Return (x, y) of the center of cell containing provided text 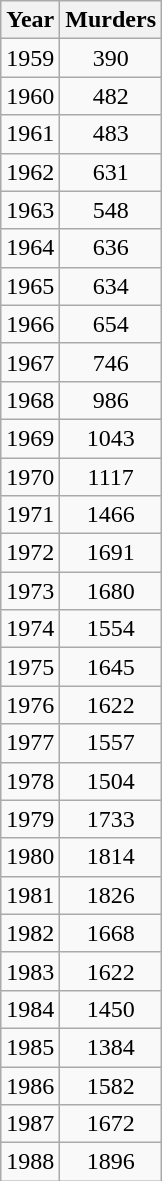
1963 (30, 210)
986 (111, 400)
1557 (111, 743)
1668 (111, 933)
1972 (30, 553)
636 (111, 248)
1970 (30, 477)
1384 (111, 1047)
1988 (30, 1162)
1814 (111, 857)
1691 (111, 553)
1973 (30, 591)
1985 (30, 1047)
1733 (111, 819)
1976 (30, 705)
1554 (111, 629)
1582 (111, 1085)
390 (111, 58)
631 (111, 172)
1969 (30, 438)
1980 (30, 857)
1117 (111, 477)
483 (111, 134)
1504 (111, 781)
1964 (30, 248)
Year (30, 20)
1965 (30, 286)
634 (111, 286)
1978 (30, 781)
1466 (111, 515)
1984 (30, 1009)
1974 (30, 629)
Murders (111, 20)
1826 (111, 895)
1966 (30, 324)
1645 (111, 667)
1977 (30, 743)
1971 (30, 515)
1987 (30, 1124)
1961 (30, 134)
1960 (30, 96)
1043 (111, 438)
654 (111, 324)
1672 (111, 1124)
1450 (111, 1009)
1968 (30, 400)
1967 (30, 362)
1983 (30, 971)
1982 (30, 933)
1962 (30, 172)
746 (111, 362)
548 (111, 210)
1981 (30, 895)
1896 (111, 1162)
1986 (30, 1085)
1680 (111, 591)
482 (111, 96)
1979 (30, 819)
1959 (30, 58)
1975 (30, 667)
